Extract the (X, Y) coordinate from the center of the cell holding the provided text.  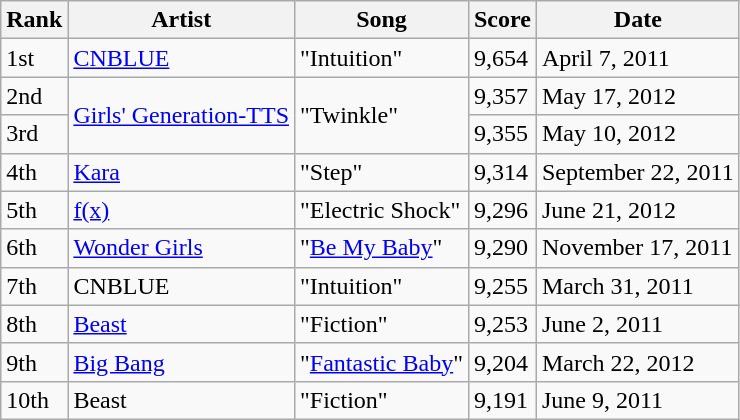
9,654 (502, 58)
f(x) (182, 210)
"Electric Shock" (382, 210)
"Step" (382, 172)
4th (34, 172)
7th (34, 286)
Artist (182, 20)
Score (502, 20)
May 10, 2012 (638, 134)
9,191 (502, 400)
Kara (182, 172)
"Fantastic Baby" (382, 362)
Rank (34, 20)
9,290 (502, 248)
June 2, 2011 (638, 324)
9,204 (502, 362)
June 9, 2011 (638, 400)
9,357 (502, 96)
5th (34, 210)
"Be My Baby" (382, 248)
March 22, 2012 (638, 362)
9,314 (502, 172)
November 17, 2011 (638, 248)
June 21, 2012 (638, 210)
9,253 (502, 324)
1st (34, 58)
Big Bang (182, 362)
8th (34, 324)
9th (34, 362)
9,255 (502, 286)
9,296 (502, 210)
9,355 (502, 134)
September 22, 2011 (638, 172)
Wonder Girls (182, 248)
April 7, 2011 (638, 58)
May 17, 2012 (638, 96)
"Twinkle" (382, 115)
3rd (34, 134)
Girls' Generation-TTS (182, 115)
March 31, 2011 (638, 286)
6th (34, 248)
2nd (34, 96)
10th (34, 400)
Song (382, 20)
Date (638, 20)
